Identify which cell holds the provided text, then report its [X, Y] central coordinate. 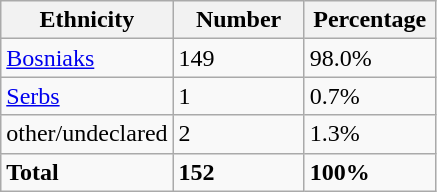
98.0% [370, 58]
1 [238, 96]
Percentage [370, 20]
149 [238, 58]
Serbs [87, 96]
0.7% [370, 96]
100% [370, 172]
Bosniaks [87, 58]
2 [238, 134]
Number [238, 20]
Ethnicity [87, 20]
Total [87, 172]
1.3% [370, 134]
152 [238, 172]
other/undeclared [87, 134]
